Provide the (x, y) coordinate of the cell's center where the given text is located.  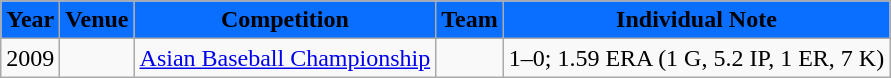
Year (30, 20)
Competition (285, 20)
1–0; 1.59 ERA (1 G, 5.2 IP, 1 ER, 7 K) (696, 58)
Individual Note (696, 20)
Team (470, 20)
Asian Baseball Championship (285, 58)
Venue (97, 20)
2009 (30, 58)
